Scan for the cell matching the given text and deliver its (x, y) coordinate at center. 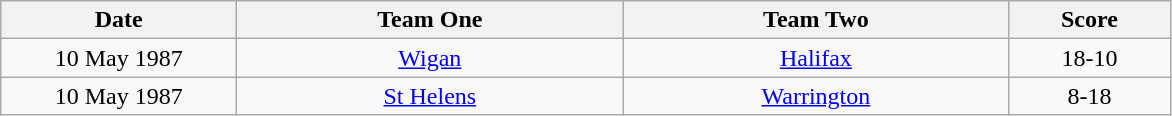
Score (1090, 20)
Warrington (816, 96)
St Helens (430, 96)
Team One (430, 20)
18-10 (1090, 58)
Halifax (816, 58)
Team Two (816, 20)
Date (119, 20)
Wigan (430, 58)
8-18 (1090, 96)
